Capture the cell that displays the provided text and extract its [x, y] central coordinate. 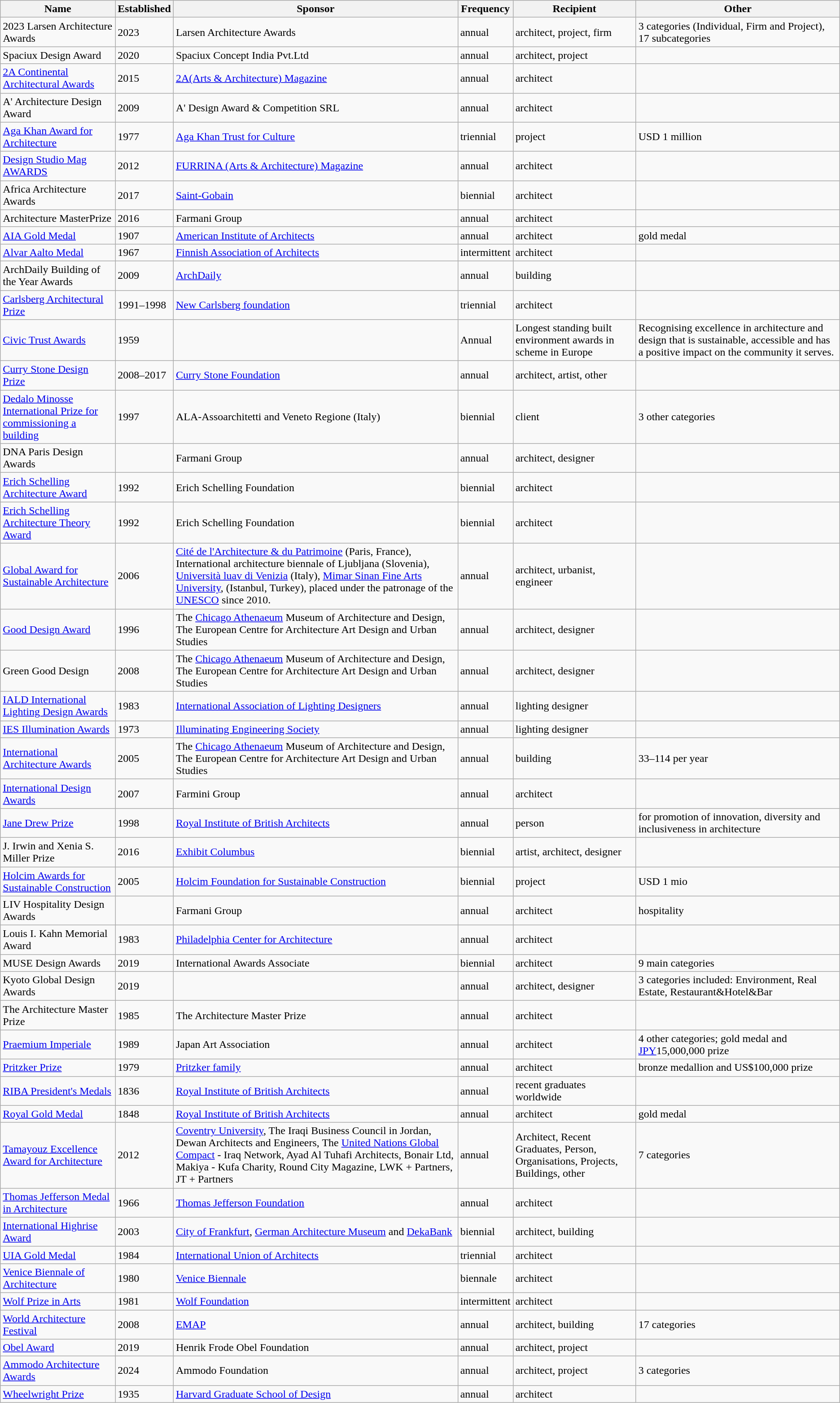
MUSE Design Awards [58, 963]
3 categories (Individual, Firm and Project), 17 subcategories [738, 32]
2006 [144, 576]
AIA Gold Medal [58, 235]
USD 1 million [738, 136]
Civic Trust Awards [58, 340]
RIBA President's Medals [58, 1091]
Finnish Association of Architects [315, 252]
International Awards Associate [315, 963]
New Carlsberg foundation [315, 304]
Wolf Foundation [315, 1301]
1985 [144, 1016]
2007 [144, 794]
1998 [144, 822]
1979 [144, 1068]
Pritzker Prize [58, 1068]
1996 [144, 629]
Henrik Frode Obel Foundation [315, 1348]
Tamayouz Excellence Award for Architecture [58, 1155]
Spaciux Concept India Pvt.Ltd [315, 55]
Kyoto Global Design Awards [58, 986]
Holcim Foundation for Sustainable Construction [315, 881]
Erich Schelling Architecture Theory Award [58, 523]
International Union of Architects [315, 1255]
Ammodo Architecture Awards [58, 1371]
1981 [144, 1301]
1967 [144, 252]
1997 [144, 417]
Saint-Gobain [315, 195]
biennale [486, 1278]
City of Frankfurt, German Architecture Museum and DekaBank [315, 1232]
2A(Arts & Architecture) Magazine [315, 78]
Venice Biennale [315, 1278]
Dedalo Minosse International Prize for commissioning a building [58, 417]
Jane Drew Prize [58, 822]
1973 [144, 729]
Holcim Awards for Sustainable Construction [58, 881]
Aga Khan Award for Architecture [58, 136]
Wolf Prize in Arts [58, 1301]
architect, project, firm [574, 32]
International Architecture Awards [58, 758]
ArchDaily [315, 276]
1935 [144, 1394]
Africa Architecture Awards [58, 195]
Established [144, 9]
Exhibit Columbus [315, 852]
2008–2017 [144, 375]
Erich Schelling Architecture Award [58, 488]
architect, urbanist, engineer [574, 576]
Thomas Jefferson Foundation [315, 1202]
FURRINA (Arts & Architecture) Magazine [315, 166]
Venice Biennale of Architecture [58, 1278]
Architecture MasterPrize [58, 218]
IALD International Lighting Design Awards [58, 706]
Global Award for Sustainable Architecture [58, 576]
artist, architect, designer [574, 852]
EMAP [315, 1324]
Thomas Jefferson Medal in Architecture [58, 1202]
hospitality [738, 910]
1836 [144, 1091]
Green Good Design [58, 671]
International Highrise Award [58, 1232]
2015 [144, 78]
person [574, 822]
1966 [144, 1202]
33–114 per year [738, 758]
Other [738, 9]
Philadelphia Center for Architecture [315, 940]
client [574, 417]
Recipient [574, 9]
3 categories included: Environment, Real Estate, Restaurant&Hotel&Bar [738, 986]
Frequency [486, 9]
Alvar Aalto Medal [58, 252]
2A Continental Architectural Awards [58, 78]
7 categories [738, 1155]
International Design Awards [58, 794]
World Architecture Festival [58, 1324]
Farmini Group [315, 794]
architect, artist, other [574, 375]
1991–1998 [144, 304]
IES Illumination Awards [58, 729]
Royal Gold Medal [58, 1114]
9 main categories [738, 963]
Curry Stone Foundation [315, 375]
Harvard Graduate School of Design [315, 1394]
Praemium Imperiale [58, 1044]
DNA Paris Design Awards [58, 458]
2023 Larsen Architecture Awards [58, 32]
Louis I. Kahn Memorial Award [58, 940]
for promotion of innovation, diversity and inclusiveness in architecture [738, 822]
Larsen Architecture Awards [315, 32]
1984 [144, 1255]
1959 [144, 340]
2023 [144, 32]
Design Studio Mag AWARDS [58, 166]
ALA-Assoarchitetti and Veneto Regione (Italy) [315, 417]
1848 [144, 1114]
A' Architecture Design Award [58, 108]
2017 [144, 195]
bronze medallion and US$100,000 prize [738, 1068]
ArchDaily Building of the Year Awards [58, 276]
Carlsberg Architectural Prize [58, 304]
Illuminating Engineering Society [315, 729]
1980 [144, 1278]
Longest standing built environment awards in scheme in Europe [574, 340]
Ammodo Foundation [315, 1371]
UIA Gold Medal [58, 1255]
LIV Hospitality Design Awards [58, 910]
Sponsor [315, 9]
Obel Award [58, 1348]
American Institute of Architects [315, 235]
Pritzker family [315, 1068]
1907 [144, 235]
Japan Art Association [315, 1044]
Annual [486, 340]
Spaciux Design Award [58, 55]
Wheelwright Prize [58, 1394]
Good Design Award [58, 629]
International Association of Lighting Designers [315, 706]
Architect, Recent Graduates, Person, Organisations, Projects, Buildings, other [574, 1155]
3 other categories [738, 417]
17 categories [738, 1324]
1977 [144, 136]
4 other categories; gold medal and JPY15,000,000 prize [738, 1044]
3 categories [738, 1371]
1989 [144, 1044]
USD 1 mio [738, 881]
2024 [144, 1371]
Recognising excellence in architecture and design that is sustainable, accessible and has a positive impact on the community it serves. [738, 340]
J. Irwin and Xenia S. Miller Prize [58, 852]
2020 [144, 55]
recent graduates worldwide [574, 1091]
Curry Stone Design Prize [58, 375]
2003 [144, 1232]
Name [58, 9]
A' Design Award & Competition SRL [315, 108]
Aga Khan Trust for Culture [315, 136]
